Return the (x, y) coordinate for the center point of the cell that contains the specified text.  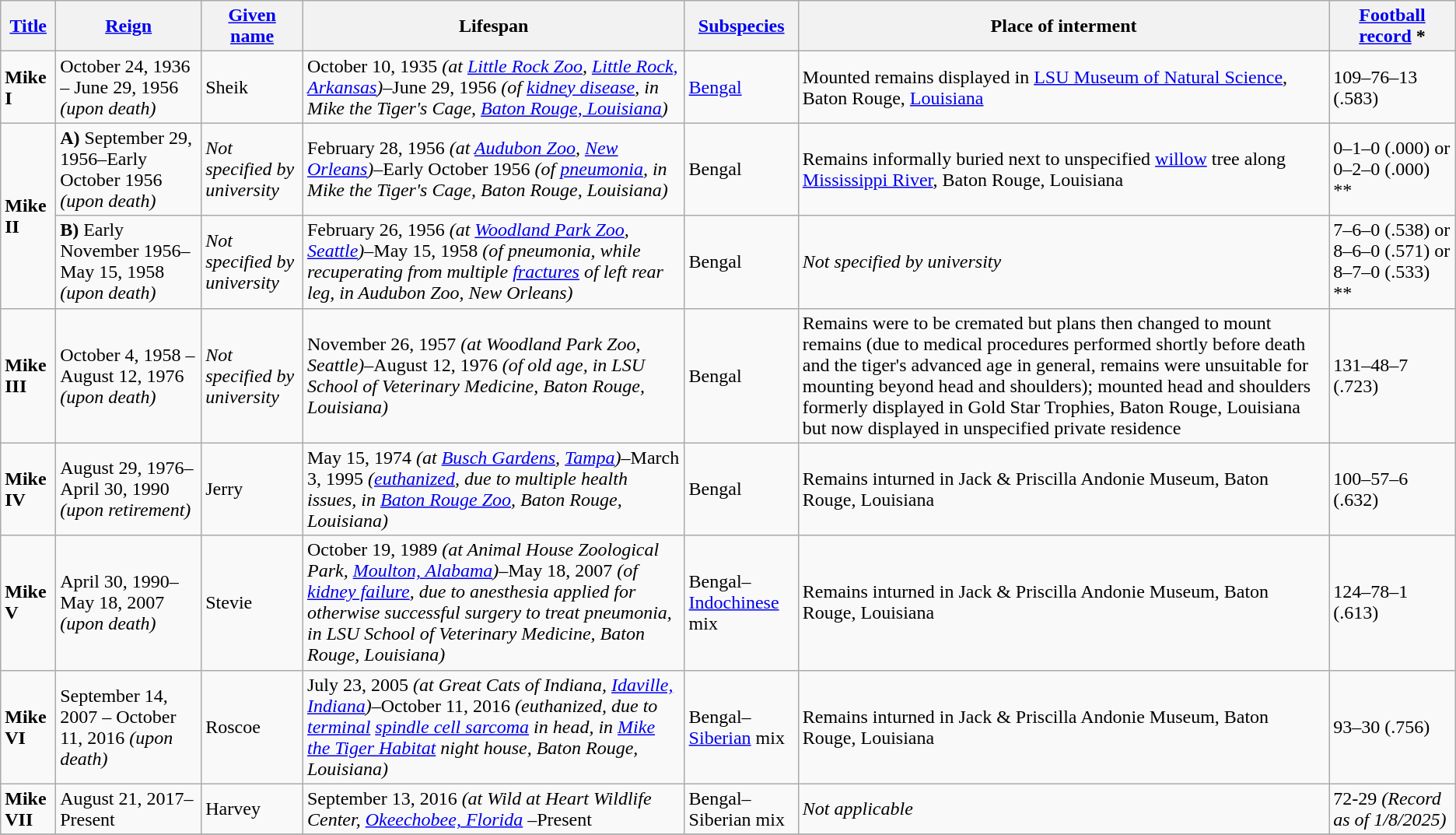
Lifespan (493, 26)
August 29, 1976–April 30, 1990 (upon retirement) (129, 489)
October 10, 1935 (at Little Rock Zoo, Little Rock, Arkansas)–June 29, 1956 (of kidney disease, in Mike the Tiger's Cage, Baton Rouge, Louisiana) (493, 87)
Not applicable (1063, 809)
Stevie (252, 602)
Mike I (28, 87)
Jerry (252, 489)
7–6–0 (.538) or 8–6–0 (.571) or 8–7–0 (.533) ** (1392, 261)
Subspecies (741, 26)
October 24, 1936 – June 29, 1956 (upon death) (129, 87)
Roscoe (252, 727)
131–48–7 (.723) (1392, 375)
93–30 (.756) (1392, 727)
0–1–0 (.000) or 0–2–0 (.000) ** (1392, 170)
September 14, 2007 – October 11, 2016 (upon death) (129, 727)
Bengal–Indochinese mix (741, 602)
124–78–1 (.613) (1392, 602)
Given name (252, 26)
Harvey (252, 809)
May 15, 1974 (at Busch Gardens, Tampa)–March 3, 1995 (euthanized, due to multiple health issues, in Baton Rouge Zoo, Baton Rouge, Louisiana) (493, 489)
Sheik (252, 87)
Mounted remains displayed in LSU Museum of Natural Science, Baton Rouge, Louisiana (1063, 87)
A) September 29, 1956–Early October 1956 (upon death) (129, 170)
April 30, 1990–May 18, 2007 (upon death) (129, 602)
Football record * (1392, 26)
100–57–6 (.632) (1392, 489)
109–76–13 (.583) (1392, 87)
72-29 (Record as of 1/8/2025) (1392, 809)
November 26, 1957 (at Woodland Park Zoo, Seattle)–August 12, 1976 (of old age, in LSU School of Veterinary Medicine, Baton Rouge, Louisiana) (493, 375)
Place of interment (1063, 26)
Mike VI (28, 727)
August 21, 2017–Present (129, 809)
Mike IV (28, 489)
Mike VII (28, 809)
Mike III (28, 375)
Mike V (28, 602)
October 4, 1958 – August 12, 1976 (upon death) (129, 375)
Remains informally buried next to unspecified willow tree along Mississippi River, Baton Rouge, Louisiana (1063, 170)
B) Early November 1956–May 15, 1958 (upon death) (129, 261)
February 28, 1956 (at Audubon Zoo, New Orleans)–Early October 1956 (of pneumonia, in Mike the Tiger's Cage, Baton Rouge, Louisiana) (493, 170)
September 13, 2016 (at Wild at Heart Wildlife Center, Okeechobee, Florida –Present (493, 809)
Reign (129, 26)
Mike II (28, 216)
Title (28, 26)
